Determine the [X, Y] coordinate at the center of the cell enclosing the given text.  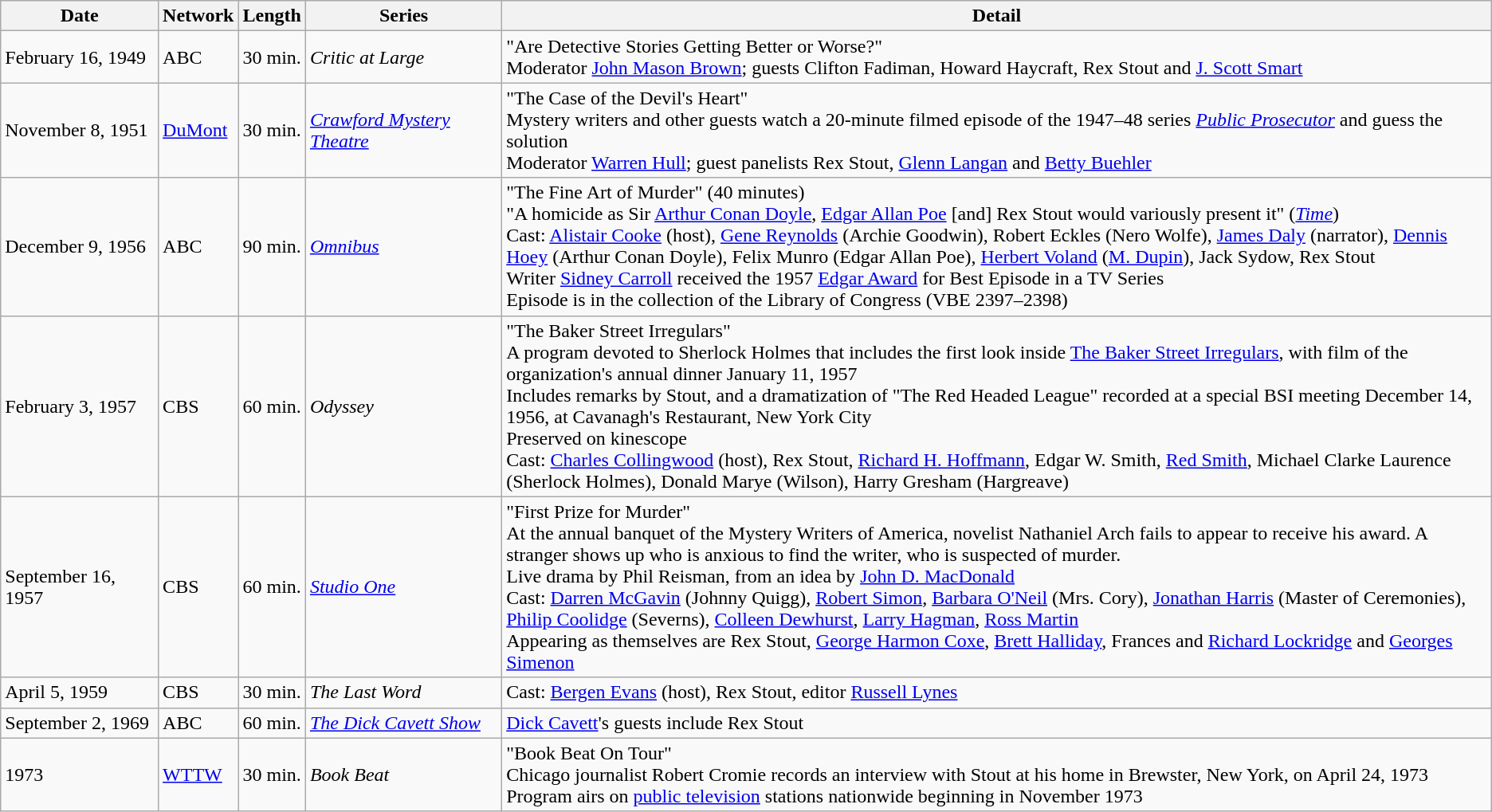
The Dick Cavett Show [403, 723]
February 3, 1957 [80, 406]
November 8, 1951 [80, 131]
February 16, 1949 [80, 57]
Series [403, 16]
Detail [997, 16]
"Are Detective Stories Getting Better or Worse?"Moderator John Mason Brown; guests Clifton Fadiman, Howard Haycraft, Rex Stout and J. Scott Smart [997, 57]
Network [198, 16]
Cast: Bergen Evans (host), Rex Stout, editor Russell Lynes [997, 692]
Dick Cavett's guests include Rex Stout [997, 723]
Odyssey [403, 406]
Studio One [403, 586]
Critic at Large [403, 57]
90 min. [272, 247]
The Last Word [403, 692]
Date [80, 16]
September 16, 1957 [80, 586]
DuMont [198, 131]
April 5, 1959 [80, 692]
1973 [80, 775]
September 2, 1969 [80, 723]
Book Beat [403, 775]
Length [272, 16]
December 9, 1956 [80, 247]
Crawford Mystery Theatre [403, 131]
Omnibus [403, 247]
WTTW [198, 775]
